Provide the [X, Y] coordinate of the cell's center where the given text is located.  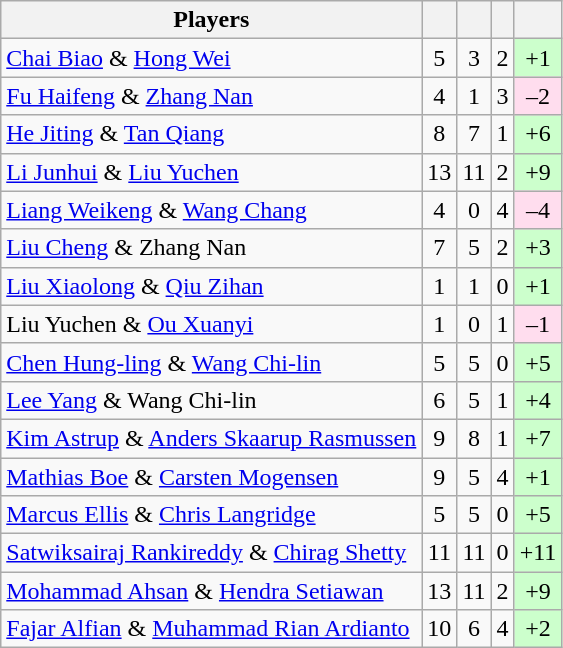
Liu Xiaolong & Qiu Zihan [212, 286]
Chai Biao & Hong Wei [212, 58]
Lee Yang & Wang Chi-lin [212, 400]
Liang Weikeng & Wang Chang [212, 210]
10 [440, 629]
Chen Hung-ling & Wang Chi-lin [212, 362]
Fu Haifeng & Zhang Nan [212, 96]
He Jiting & Tan Qiang [212, 134]
Kim Astrup & Anders Skaarup Rasmussen [212, 438]
–4 [538, 210]
+6 [538, 134]
Mathias Boe & Carsten Mogensen [212, 477]
+4 [538, 400]
+7 [538, 438]
Fajar Alfian & Muhammad Rian Ardianto [212, 629]
Li Junhui & Liu Yuchen [212, 172]
Players [212, 20]
Marcus Ellis & Chris Langridge [212, 515]
Liu Cheng & Zhang Nan [212, 248]
Mohammad Ahsan & Hendra Setiawan [212, 591]
–1 [538, 324]
Liu Yuchen & Ou Xuanyi [212, 324]
+3 [538, 248]
Satwiksairaj Rankireddy & Chirag Shetty [212, 553]
+11 [538, 553]
–2 [538, 96]
+2 [538, 629]
